Find where the given text appears and provide that cell's center as (x, y) coordinate. 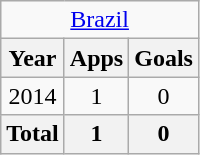
Goals (164, 58)
2014 (33, 96)
Year (33, 58)
Apps (96, 58)
Total (33, 134)
Brazil (100, 20)
